Pinpoint the cell where the given text exists, returning its (x, y) midpoint coordinate. 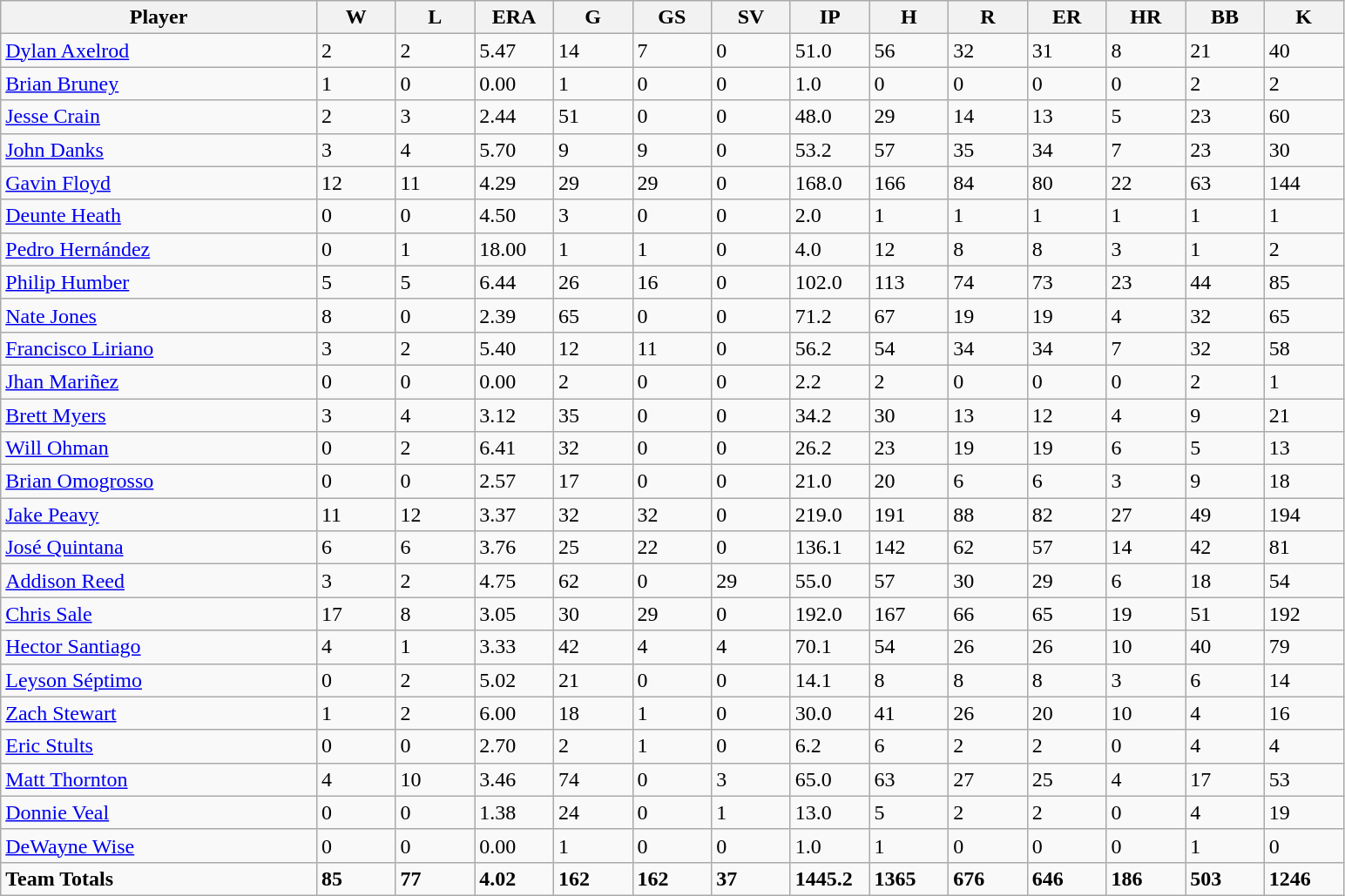
Zach Stewart (159, 713)
2.57 (514, 482)
4.02 (514, 879)
51.0 (829, 51)
Brett Myers (159, 415)
Player (159, 17)
L (436, 17)
IP (829, 17)
4.29 (514, 183)
3.33 (514, 647)
3.12 (514, 415)
55.0 (829, 581)
77 (436, 879)
Deunte Heath (159, 216)
Eric Stults (159, 746)
4.50 (514, 216)
13.0 (829, 812)
Jake Peavy (159, 515)
24 (592, 812)
113 (909, 282)
6.41 (514, 448)
Will Ohman (159, 448)
John Danks (159, 150)
84 (988, 183)
Chris Sale (159, 614)
3.37 (514, 515)
4.75 (514, 581)
191 (909, 515)
81 (1303, 548)
Brian Omogrosso (159, 482)
14.1 (829, 680)
SV (751, 17)
4.0 (829, 249)
3.46 (514, 779)
2.0 (829, 216)
Nate Jones (159, 315)
DeWayne Wise (159, 845)
6.44 (514, 282)
82 (1066, 515)
G (592, 17)
Francisco Liriano (159, 348)
ERA (514, 17)
37 (751, 879)
GS (672, 17)
56.2 (829, 348)
Dylan Axelrod (159, 51)
1365 (909, 879)
646 (1066, 879)
1.38 (514, 812)
58 (1303, 348)
Brian Bruney (159, 84)
26.2 (829, 448)
136.1 (829, 548)
34.2 (829, 415)
18.00 (514, 249)
BB (1225, 17)
67 (909, 315)
1445.2 (829, 879)
Gavin Floyd (159, 183)
Philip Humber (159, 282)
676 (988, 879)
53.2 (829, 150)
219.0 (829, 515)
194 (1303, 515)
5.70 (514, 150)
HR (1146, 17)
W (355, 17)
65.0 (829, 779)
K (1303, 17)
66 (988, 614)
41 (909, 713)
5.02 (514, 680)
Pedro Hernández (159, 249)
168.0 (829, 183)
Jesse Crain (159, 117)
142 (909, 548)
166 (909, 183)
H (909, 17)
49 (1225, 515)
2.70 (514, 746)
60 (1303, 117)
Matt Thornton (159, 779)
6.2 (829, 746)
21.0 (829, 482)
192 (1303, 614)
73 (1066, 282)
48.0 (829, 117)
44 (1225, 282)
Jhan Mariñez (159, 381)
503 (1225, 879)
31 (1066, 51)
186 (1146, 879)
Donnie Veal (159, 812)
2.2 (829, 381)
53 (1303, 779)
167 (909, 614)
2.44 (514, 117)
José Quintana (159, 548)
70.1 (829, 647)
ER (1066, 17)
3.05 (514, 614)
5.47 (514, 51)
Leyson Séptimo (159, 680)
71.2 (829, 315)
1246 (1303, 879)
2.39 (514, 315)
80 (1066, 183)
30.0 (829, 713)
144 (1303, 183)
Team Totals (159, 879)
5.40 (514, 348)
R (988, 17)
79 (1303, 647)
Addison Reed (159, 581)
6.00 (514, 713)
102.0 (829, 282)
56 (909, 51)
3.76 (514, 548)
192.0 (829, 614)
Hector Santiago (159, 647)
88 (988, 515)
